Search for the cell housing the specified text and yield its [x, y] center coordinate. 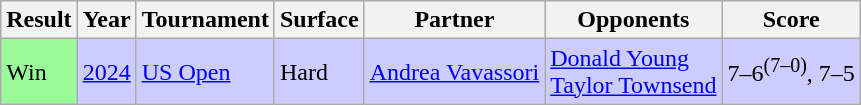
7–6(7–0), 7–5 [791, 72]
Win [39, 72]
Tournament [205, 20]
Opponents [634, 20]
Surface [319, 20]
Donald Young Taylor Townsend [634, 72]
Hard [319, 72]
Year [106, 20]
2024 [106, 72]
Score [791, 20]
Result [39, 20]
Andrea Vavassori [454, 72]
US Open [205, 72]
Partner [454, 20]
